Locate the cell with the specified text and output its [x, y] center coordinate. 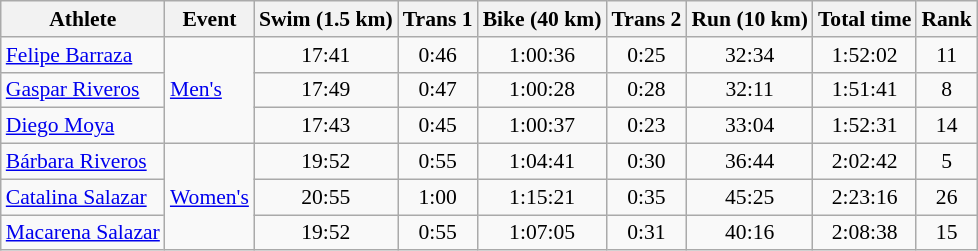
45:25 [749, 197]
2:02:42 [864, 162]
8 [946, 90]
0:23 [647, 126]
0:45 [438, 126]
Diego Moya [83, 126]
0:46 [438, 55]
1:52:02 [864, 55]
40:16 [749, 233]
15 [946, 233]
Gaspar Riveros [83, 90]
26 [946, 197]
0:31 [647, 233]
17:43 [326, 126]
0:35 [647, 197]
Bárbara Riveros [83, 162]
0:30 [647, 162]
Swim (1.5 km) [326, 19]
1:00:28 [542, 90]
Rank [946, 19]
Trans 1 [438, 19]
0:28 [647, 90]
1:15:21 [542, 197]
33:04 [749, 126]
Catalina Salazar [83, 197]
Women's [210, 198]
5 [946, 162]
Trans 2 [647, 19]
1:00:36 [542, 55]
Felipe Barraza [83, 55]
0:25 [647, 55]
Athlete [83, 19]
17:49 [326, 90]
1:07:05 [542, 233]
14 [946, 126]
17:41 [326, 55]
20:55 [326, 197]
2:08:38 [864, 233]
0:47 [438, 90]
1:04:41 [542, 162]
36:44 [749, 162]
Event [210, 19]
1:00:37 [542, 126]
1:52:31 [864, 126]
2:23:16 [864, 197]
Macarena Salazar [83, 233]
1:00 [438, 197]
11 [946, 55]
Bike (40 km) [542, 19]
Run (10 km) [749, 19]
Men's [210, 90]
32:11 [749, 90]
Total time [864, 19]
32:34 [749, 55]
1:51:41 [864, 90]
